Locate the cell with the specified text and output its [x, y] center coordinate. 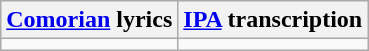
IPA transcription [273, 20]
Comorian lyrics [90, 20]
